Extract the (X, Y) coordinate from the center of the cell holding the provided text.  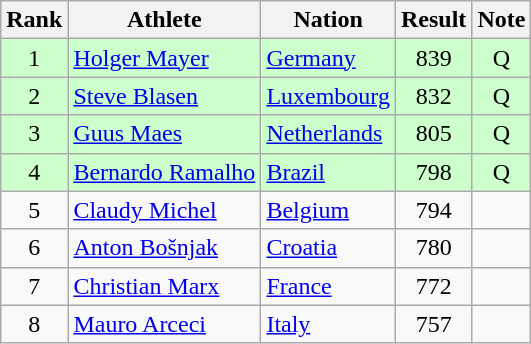
Belgium (328, 210)
Netherlands (328, 134)
Result (433, 20)
Athlete (164, 20)
798 (433, 172)
839 (433, 58)
Holger Mayer (164, 58)
Mauro Arceci (164, 324)
772 (433, 286)
Luxembourg (328, 96)
Italy (328, 324)
2 (34, 96)
6 (34, 248)
Claudy Michel (164, 210)
757 (433, 324)
Rank (34, 20)
Bernardo Ramalho (164, 172)
Guus Maes (164, 134)
794 (433, 210)
7 (34, 286)
780 (433, 248)
Steve Blasen (164, 96)
805 (433, 134)
3 (34, 134)
Nation (328, 20)
8 (34, 324)
Note (502, 20)
5 (34, 210)
Brazil (328, 172)
Christian Marx (164, 286)
France (328, 286)
832 (433, 96)
1 (34, 58)
4 (34, 172)
Croatia (328, 248)
Anton Bošnjak (164, 248)
Germany (328, 58)
